Find where the given text appears and provide that cell's center as (X, Y) coordinate. 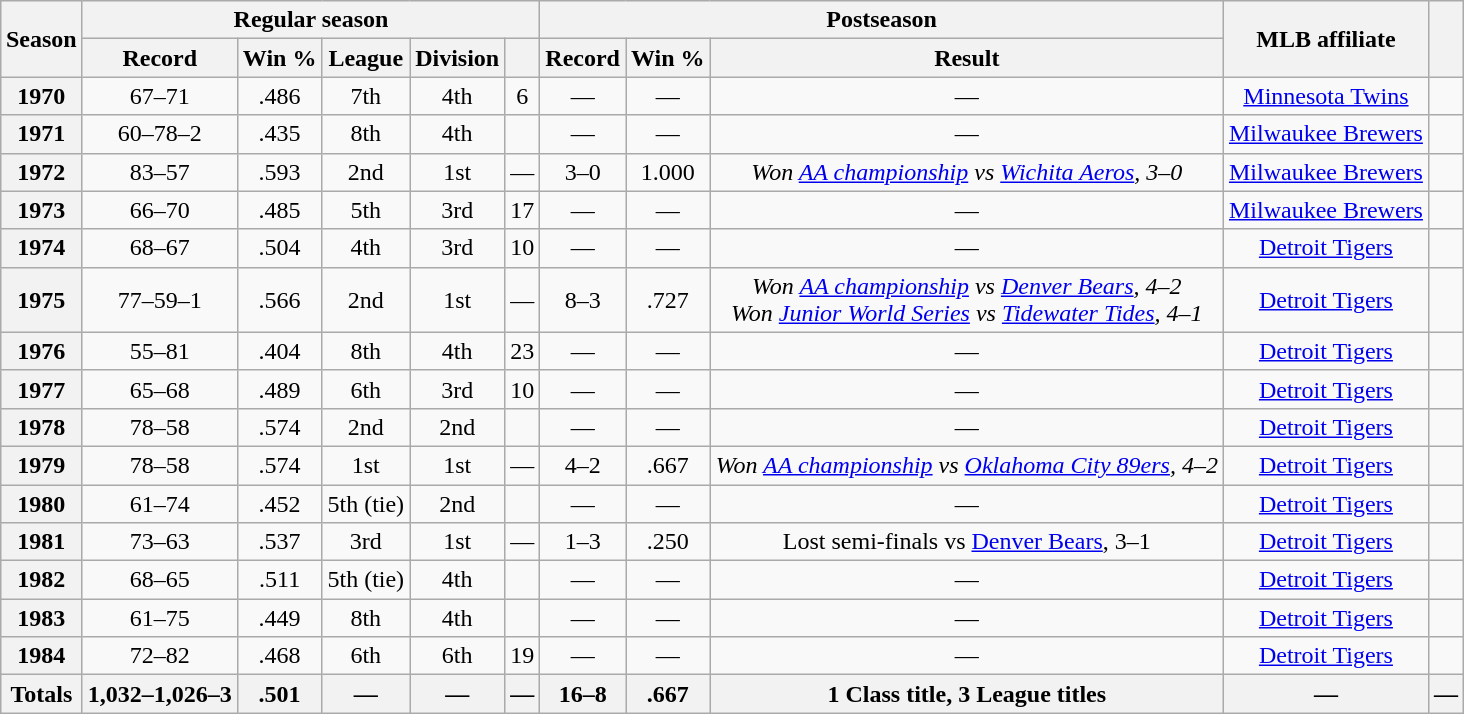
7th (366, 96)
1974 (41, 248)
.727 (668, 300)
1978 (41, 427)
61–74 (160, 503)
.435 (280, 134)
.404 (280, 351)
.486 (280, 96)
Won AA championship vs Oklahoma City 89ers, 4–2 (966, 465)
16–8 (583, 694)
.489 (280, 389)
6 (522, 96)
67–71 (160, 96)
.511 (280, 580)
1,032–1,026–3 (160, 694)
1.000 (668, 172)
.449 (280, 618)
60–78–2 (160, 134)
Won AA championship vs Denver Bears, 4–2Won Junior World Series vs Tidewater Tides, 4–1 (966, 300)
Totals (41, 694)
Lost semi-finals vs Denver Bears, 3–1 (966, 542)
1977 (41, 389)
Regular season (311, 20)
.566 (280, 300)
23 (522, 351)
1 Class title, 3 League titles (966, 694)
Postseason (882, 20)
1975 (41, 300)
8–3 (583, 300)
55–81 (160, 351)
.501 (280, 694)
.504 (280, 248)
1971 (41, 134)
1972 (41, 172)
.468 (280, 656)
4–2 (583, 465)
1983 (41, 618)
Won AA championship vs Wichita Aeros, 3–0 (966, 172)
1984 (41, 656)
1976 (41, 351)
.593 (280, 172)
1973 (41, 210)
Minnesota Twins (1326, 96)
68–65 (160, 580)
.537 (280, 542)
League (366, 58)
.452 (280, 503)
66–70 (160, 210)
77–59–1 (160, 300)
1–3 (583, 542)
MLB affiliate (1326, 39)
83–57 (160, 172)
1981 (41, 542)
3–0 (583, 172)
.250 (668, 542)
65–68 (160, 389)
Result (966, 58)
1970 (41, 96)
1982 (41, 580)
.485 (280, 210)
17 (522, 210)
72–82 (160, 656)
68–67 (160, 248)
5th (366, 210)
Season (41, 39)
61–75 (160, 618)
73–63 (160, 542)
1980 (41, 503)
Division (458, 58)
1979 (41, 465)
19 (522, 656)
